Output the (X, Y) coordinate of the center of the cell containing the given text.  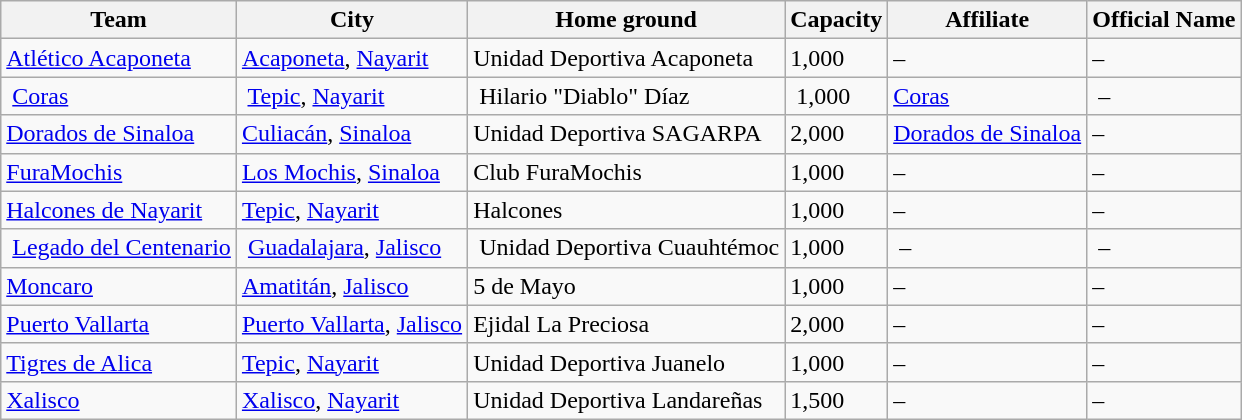
Puerto Vallarta (119, 324)
Xalisco (119, 400)
Unidad Deportiva Juanelo (626, 362)
Moncaro (119, 286)
Team (119, 20)
Los Mochis, Sinaloa (352, 172)
Amatitán, Jalisco (352, 286)
Legado del Centenario (119, 248)
5 de Mayo (626, 286)
City (352, 20)
Affiliate (988, 20)
Guadalajara, Jalisco (352, 248)
Official Name (1164, 20)
Club FuraMochis (626, 172)
Atlético Acaponeta (119, 58)
Halcones de Nayarit (119, 210)
Unidad Deportiva Landareñas (626, 400)
Xalisco, Nayarit (352, 400)
Unidad Deportiva Cuauhtémoc (626, 248)
Halcones (626, 210)
Puerto Vallarta, Jalisco (352, 324)
Culiacán, Sinaloa (352, 134)
Home ground (626, 20)
Ejidal La Preciosa (626, 324)
Unidad Deportiva SAGARPA (626, 134)
Capacity (836, 20)
Unidad Deportiva Acaponeta (626, 58)
Hilario "Diablo" Díaz (626, 96)
FuraMochis (119, 172)
Tigres de Alica (119, 362)
Acaponeta, Nayarit (352, 58)
1,500 (836, 400)
